Identify which cell holds the provided text, then report its (x, y) central coordinate. 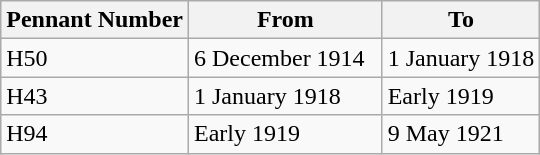
To (461, 20)
Pennant Number (95, 20)
H94 (95, 134)
From (285, 20)
H43 (95, 96)
6 December 1914 (285, 58)
H50 (95, 58)
9 May 1921 (461, 134)
